Output the (X, Y) coordinate of the center of the cell containing the given text.  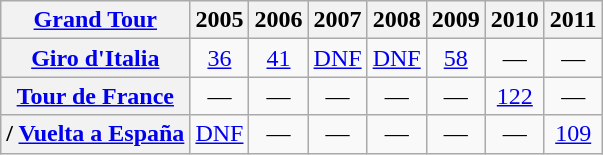
36 (220, 58)
41 (278, 58)
2011 (573, 20)
2008 (396, 20)
2009 (456, 20)
122 (514, 96)
2006 (278, 20)
2010 (514, 20)
2005 (220, 20)
Grand Tour (96, 20)
58 (456, 58)
109 (573, 134)
/ Vuelta a España (96, 134)
2007 (338, 20)
Giro d'Italia (96, 58)
Tour de France (96, 96)
